From the cell containing the given text, extract its center point as (x, y) coordinate. 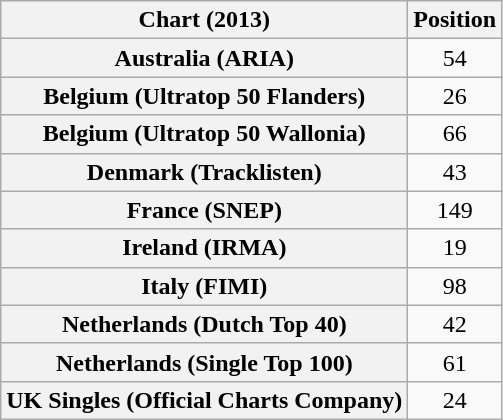
43 (455, 172)
Australia (ARIA) (204, 58)
42 (455, 324)
Chart (2013) (204, 20)
Belgium (Ultratop 50 Flanders) (204, 96)
66 (455, 134)
24 (455, 400)
149 (455, 210)
UK Singles (Official Charts Company) (204, 400)
Ireland (IRMA) (204, 248)
Italy (FIMI) (204, 286)
Netherlands (Single Top 100) (204, 362)
19 (455, 248)
98 (455, 286)
Belgium (Ultratop 50 Wallonia) (204, 134)
26 (455, 96)
Netherlands (Dutch Top 40) (204, 324)
61 (455, 362)
Denmark (Tracklisten) (204, 172)
Position (455, 20)
54 (455, 58)
France (SNEP) (204, 210)
